For the text-containing cell, return its midpoint in [x, y] coordinate format. 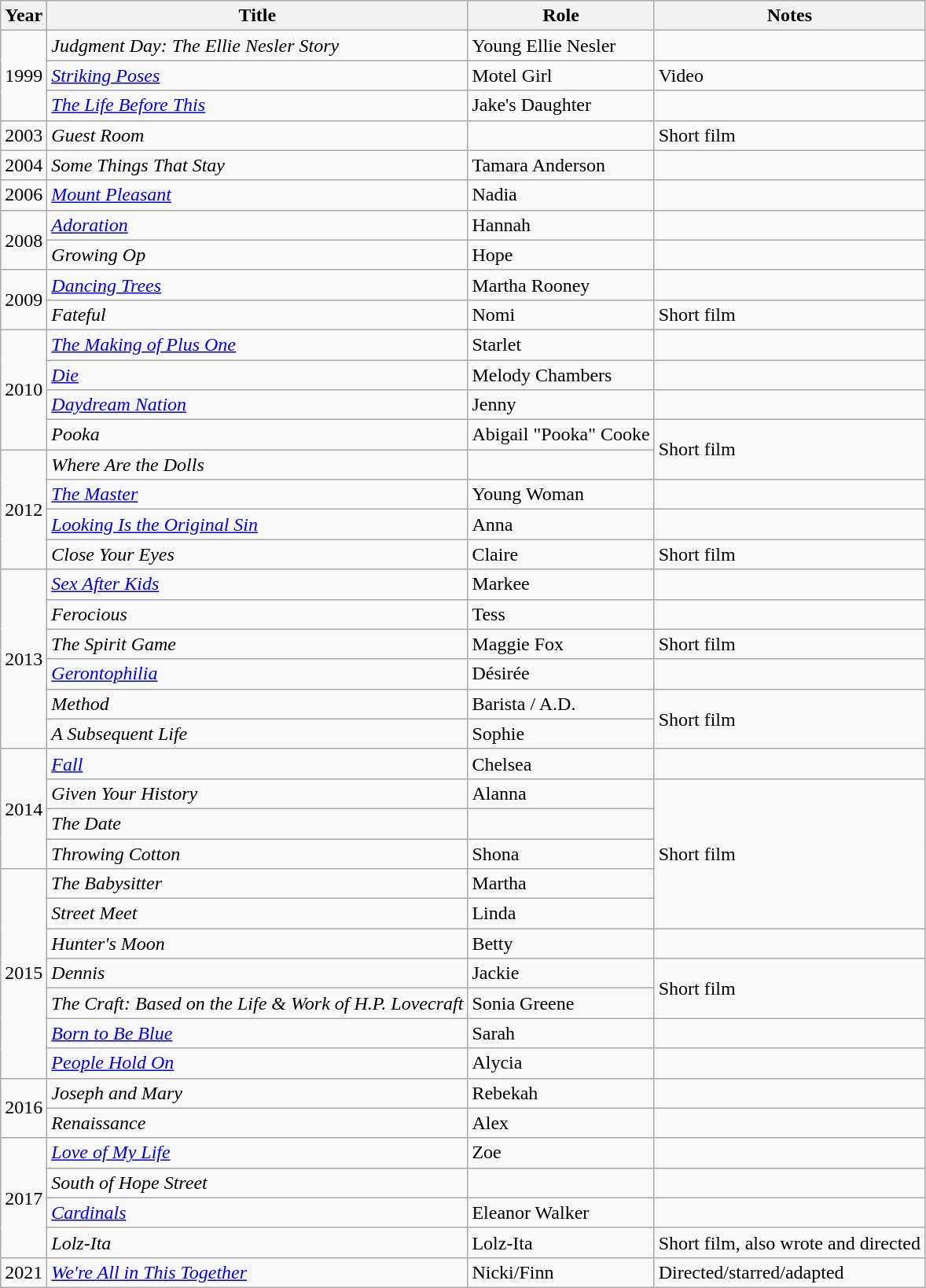
2015 [24, 973]
Martha [561, 884]
South of Hope Street [258, 1183]
Sarah [561, 1033]
2014 [24, 808]
Video [789, 75]
Eleanor Walker [561, 1213]
Nicki/Finn [561, 1272]
Hunter's Moon [258, 944]
The Master [258, 495]
Die [258, 375]
Looking Is the Original Sin [258, 524]
Tess [561, 614]
Dancing Trees [258, 285]
A Subsequent Life [258, 734]
1999 [24, 75]
Method [258, 704]
Notes [789, 16]
Sophie [561, 734]
Short film, also wrote and directed [789, 1242]
Sonia Greene [561, 1003]
Role [561, 16]
2012 [24, 510]
Désirée [561, 674]
Guest Room [258, 135]
Year [24, 16]
The Date [258, 823]
Anna [561, 524]
Abigail "Pooka" Cooke [561, 435]
Starlet [561, 344]
Throwing Cotton [258, 853]
2004 [24, 165]
2016 [24, 1108]
Hope [561, 255]
Alycia [561, 1063]
Nomi [561, 315]
2013 [24, 659]
Nadia [561, 195]
Hannah [561, 225]
Gerontophilia [258, 674]
2009 [24, 300]
Joseph and Mary [258, 1093]
The Babysitter [258, 884]
Claire [561, 554]
People Hold On [258, 1063]
2021 [24, 1272]
2017 [24, 1198]
2008 [24, 240]
Born to Be Blue [258, 1033]
Growing Op [258, 255]
Street Meet [258, 914]
Fall [258, 764]
Young Ellie Nesler [561, 46]
Mount Pleasant [258, 195]
Directed/starred/adapted [789, 1272]
We're All in This Together [258, 1272]
2003 [24, 135]
Jake's Daughter [561, 105]
The Making of Plus One [258, 344]
Shona [561, 853]
Jackie [561, 973]
2010 [24, 389]
Jenny [561, 405]
Chelsea [561, 764]
The Life Before This [258, 105]
Title [258, 16]
The Craft: Based on the Life & Work of H.P. Lovecraft [258, 1003]
Markee [561, 584]
Dennis [258, 973]
Close Your Eyes [258, 554]
Zoe [561, 1153]
Fateful [258, 315]
Some Things That Stay [258, 165]
Linda [561, 914]
Alanna [561, 793]
Barista / A.D. [561, 704]
2006 [24, 195]
Renaissance [258, 1123]
Rebekah [561, 1093]
Striking Poses [258, 75]
Where Are the Dolls [258, 465]
Ferocious [258, 614]
Sex After Kids [258, 584]
Love of My Life [258, 1153]
Tamara Anderson [561, 165]
Daydream Nation [258, 405]
Given Your History [258, 793]
Betty [561, 944]
Maggie Fox [561, 644]
Martha Rooney [561, 285]
The Spirit Game [258, 644]
Pooka [258, 435]
Alex [561, 1123]
Judgment Day: The Ellie Nesler Story [258, 46]
Young Woman [561, 495]
Melody Chambers [561, 375]
Cardinals [258, 1213]
Motel Girl [561, 75]
Adoration [258, 225]
